Scan for the cell matching the given text and deliver its [X, Y] coordinate at center. 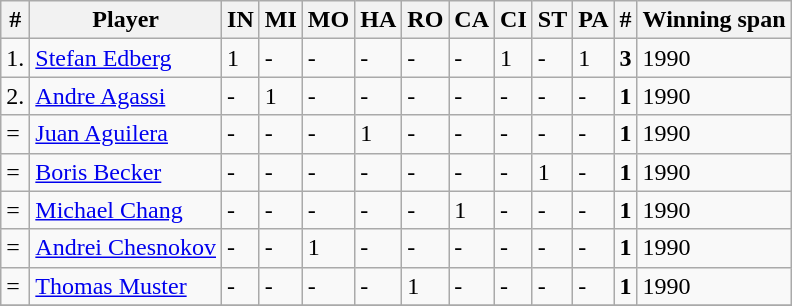
Stefan Edberg [126, 58]
Andrei Chesnokov [126, 248]
2. [16, 96]
Thomas Muster [126, 286]
HA [378, 20]
IN [241, 20]
Juan Aguilera [126, 134]
1. [16, 58]
RO [426, 20]
MI [280, 20]
Boris Becker [126, 172]
3 [626, 58]
Andre Agassi [126, 96]
CA [472, 20]
ST [552, 20]
PA [594, 20]
MO [328, 20]
Player [126, 20]
CI [514, 20]
Michael Chang [126, 210]
Winning span [714, 20]
